Output the [x, y] coordinate of the center of the cell containing the given text.  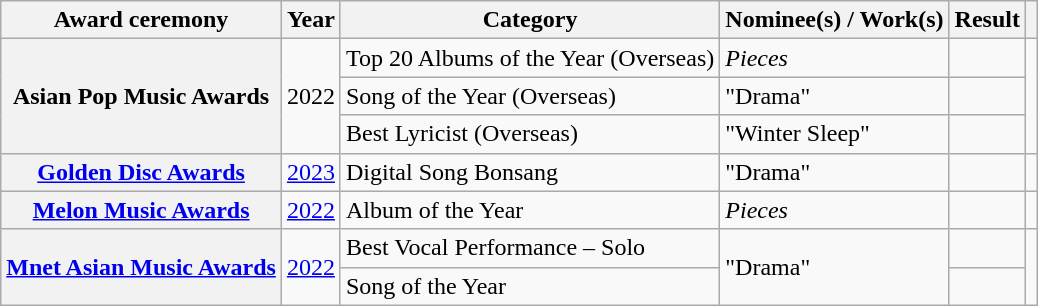
Asian Pop Music Awards [142, 96]
Year [310, 20]
Award ceremony [142, 20]
Category [530, 20]
Melon Music Awards [142, 210]
Song of the Year [530, 286]
Best Vocal Performance – Solo [530, 248]
Mnet Asian Music Awards [142, 267]
Digital Song Bonsang [530, 172]
2023 [310, 172]
Best Lyricist (Overseas) [530, 134]
Song of the Year (Overseas) [530, 96]
Nominee(s) / Work(s) [834, 20]
Golden Disc Awards [142, 172]
Album of the Year [530, 210]
"Winter Sleep" [834, 134]
Top 20 Albums of the Year (Overseas) [530, 58]
Result [987, 20]
